Detect which cell encompasses the target text, then output its [x, y] center coordinate. 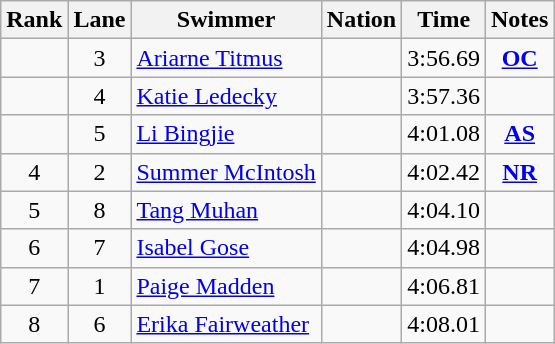
4:06.81 [444, 286]
Ariarne Titmus [226, 58]
3 [100, 58]
4:04.10 [444, 210]
OC [519, 58]
Isabel Gose [226, 248]
Notes [519, 20]
3:57.36 [444, 96]
Paige Madden [226, 286]
2 [100, 172]
4:02.42 [444, 172]
Li Bingjie [226, 134]
AS [519, 134]
Rank [34, 20]
4:01.08 [444, 134]
Tang Muhan [226, 210]
Katie Ledecky [226, 96]
1 [100, 286]
Erika Fairweather [226, 324]
NR [519, 172]
4:08.01 [444, 324]
4:04.98 [444, 248]
Swimmer [226, 20]
Time [444, 20]
3:56.69 [444, 58]
Summer McIntosh [226, 172]
Nation [361, 20]
Lane [100, 20]
